Identify which cell holds the provided text, then report its (x, y) central coordinate. 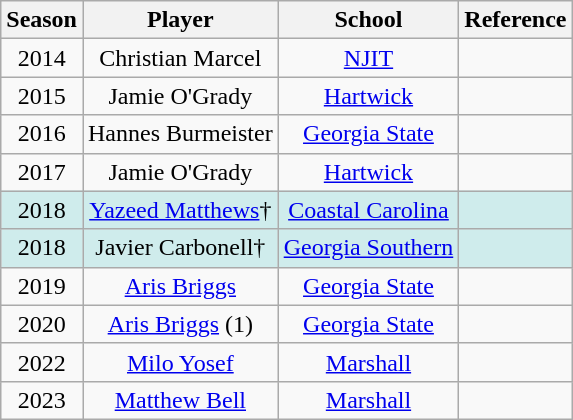
2014 (42, 58)
2023 (42, 400)
Matthew Bell (180, 400)
Player (180, 20)
Aris Briggs (180, 286)
Javier Carbonell† (180, 248)
Yazeed Matthews† (180, 210)
2016 (42, 134)
Georgia Southern (368, 248)
Aris Briggs (1) (180, 324)
Christian Marcel (180, 58)
2020 (42, 324)
2019 (42, 286)
2017 (42, 172)
2015 (42, 96)
Coastal Carolina (368, 210)
NJIT (368, 58)
2022 (42, 362)
Hannes Burmeister (180, 134)
Milo Yosef (180, 362)
Reference (516, 20)
Season (42, 20)
School (368, 20)
